Extract the [x, y] coordinate from the center of the cell holding the provided text.  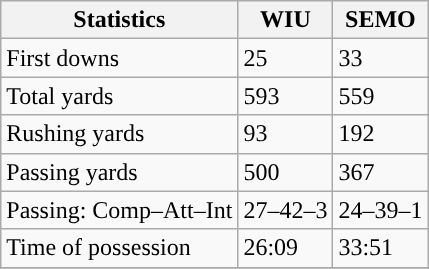
Passing yards [120, 172]
27–42–3 [286, 210]
559 [380, 96]
Passing: Comp–Att–Int [120, 210]
Rushing yards [120, 134]
Total yards [120, 96]
33:51 [380, 248]
First downs [120, 58]
593 [286, 96]
25 [286, 58]
93 [286, 134]
Statistics [120, 20]
Time of possession [120, 248]
192 [380, 134]
33 [380, 58]
367 [380, 172]
SEMO [380, 20]
26:09 [286, 248]
24–39–1 [380, 210]
500 [286, 172]
WIU [286, 20]
